Provide the (X, Y) coordinate of the cell's center where the given text is located.  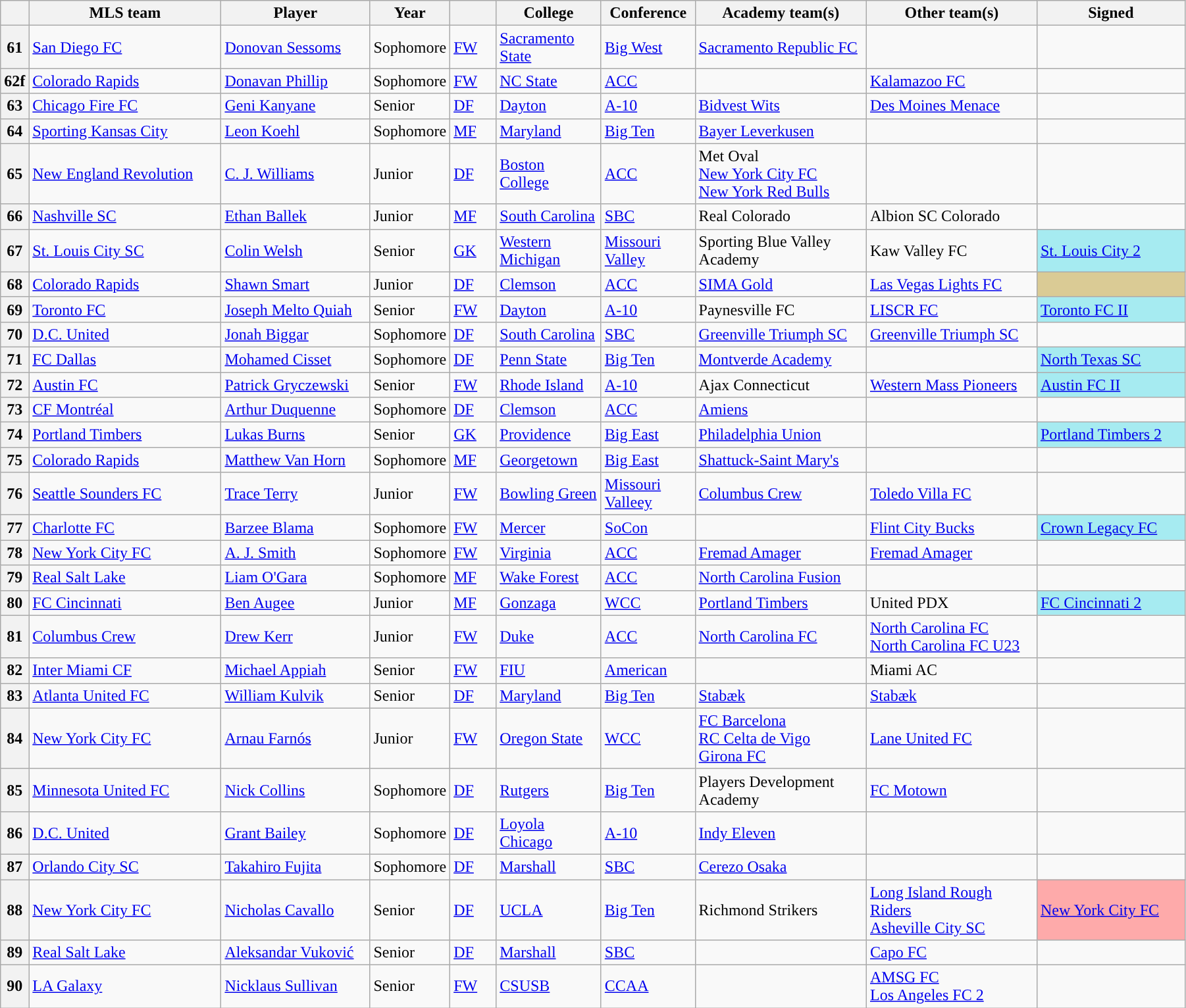
67 (14, 250)
Orlando City SC (125, 867)
Las Vegas Lights FC (952, 284)
Portland Timbers 2 (1111, 435)
Duke (549, 637)
85 (14, 790)
Atlanta United FC (125, 695)
Lane United FC (952, 738)
Aleksandar Vuković (296, 953)
Players Development Academy (781, 790)
CF Montréal (125, 410)
Austin FC (125, 385)
LISCR FC (952, 309)
FC BarcelonaRC Celta de VigoGirona FC (781, 738)
AMSG FCLos Angeles FC 2 (952, 987)
Sporting Kansas City (125, 131)
Donavan Phillip (296, 81)
Trace Terry (296, 493)
Amiens (781, 410)
88 (14, 909)
Academy team(s) (781, 13)
Arnau Farnós (296, 738)
Met OvalNew York City FCNew York Red Bulls (781, 174)
72 (14, 385)
62f (14, 81)
70 (14, 334)
Flint City Bucks (952, 528)
MLS team (125, 13)
Grant Bailey (296, 833)
Nashville SC (125, 216)
Drew Kerr (296, 637)
Ben Augee (296, 603)
Minnesota United FC (125, 790)
Nicholas Cavallo (296, 909)
61 (14, 47)
North Texas SC (1111, 359)
CCAA (648, 987)
FC Motown (952, 790)
Real Colorado (781, 216)
Providence (549, 435)
Michael Appiah (296, 670)
Conference (648, 13)
Ajax Connecticut (781, 385)
84 (14, 738)
North Carolina Fusion (781, 578)
St. Louis City 2 (1111, 250)
75 (14, 460)
76 (14, 493)
St. Louis City SC (125, 250)
Leon Koehl (296, 131)
Georgetown (549, 460)
Loyola Chicago (549, 833)
Sacramento Republic FC (781, 47)
80 (14, 603)
Sacramento State (549, 47)
United PDX (952, 603)
Colin Welsh (296, 250)
Western Mass Pioneers (952, 385)
79 (14, 578)
Ethan Ballek (296, 216)
Gonzaga (549, 603)
Rhode Island (549, 385)
63 (14, 106)
Oregon State (549, 738)
FC Cincinnati 2 (1111, 603)
A. J. Smith (296, 553)
Barzee Blama (296, 528)
Sporting Blue Valley Academy (781, 250)
Richmond Strikers (781, 909)
LA Galaxy (125, 987)
Toronto FC (125, 309)
Arthur Duquenne (296, 410)
American (648, 670)
FC Dallas (125, 359)
Philadelphia Union (781, 435)
UCLA (549, 909)
81 (14, 637)
Charlotte FC (125, 528)
Shawn Smart (296, 284)
New England Revolution (125, 174)
Missouri Valleey (648, 493)
Nicklaus Sullivan (296, 987)
Miami AC (952, 670)
Inter Miami CF (125, 670)
87 (14, 867)
73 (14, 410)
Player (296, 13)
Takahiro Fujita (296, 867)
CSUSB (549, 987)
North Carolina FC (781, 637)
Crown Legacy FC (1111, 528)
78 (14, 553)
Lukas Burns (296, 435)
Nick Collins (296, 790)
Chicago Fire FC (125, 106)
Des Moines Menace (952, 106)
90 (14, 987)
Montverde Academy (781, 359)
Bidvest Wits (781, 106)
Rutgers (549, 790)
82 (14, 670)
Paynesville FC (781, 309)
Patrick Gryczewski (296, 385)
Mercer (549, 528)
86 (14, 833)
83 (14, 695)
FIU (549, 670)
Cerezo Osaka (781, 867)
Albion SC Colorado (952, 216)
NC State (549, 81)
Jonah Biggar (296, 334)
Capo FC (952, 953)
Missouri Valley (648, 250)
Joseph Melto Quiah (296, 309)
Long Island Rough RidersAsheville City SC (952, 909)
Western Michigan (549, 250)
Big West (648, 47)
C. J. Williams (296, 174)
66 (14, 216)
Liam O'Gara (296, 578)
Kalamazoo FC (952, 81)
71 (14, 359)
Toronto FC II (1111, 309)
65 (14, 174)
Signed (1111, 13)
William Kulvik (296, 695)
North Carolina FCNorth Carolina FC U23 (952, 637)
89 (14, 953)
SIMA Gold (781, 284)
FC Cincinnati (125, 603)
Austin FC II (1111, 385)
Donovan Sessoms (296, 47)
64 (14, 131)
68 (14, 284)
Seattle Sounders FC (125, 493)
Mohamed Cisset (296, 359)
Wake Forest (549, 578)
74 (14, 435)
69 (14, 309)
Penn State (549, 359)
SoCon (648, 528)
Geni Kanyane (296, 106)
San Diego FC (125, 47)
College (549, 13)
Toledo Villa FC (952, 493)
Indy Eleven (781, 833)
Year (410, 13)
Bowling Green (549, 493)
Other team(s) (952, 13)
Kaw Valley FC (952, 250)
Shattuck-Saint Mary's (781, 460)
77 (14, 528)
Boston College (549, 174)
Bayer Leverkusen (781, 131)
Virginia (549, 553)
Matthew Van Horn (296, 460)
